Pinpoint the cell where the given text exists, returning its (X, Y) midpoint coordinate. 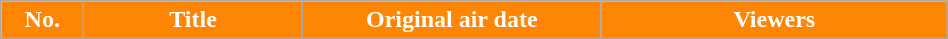
Title (193, 20)
No. (42, 20)
Viewers (774, 20)
Original air date (452, 20)
